Scan for the cell matching the given text and deliver its (x, y) coordinate at center. 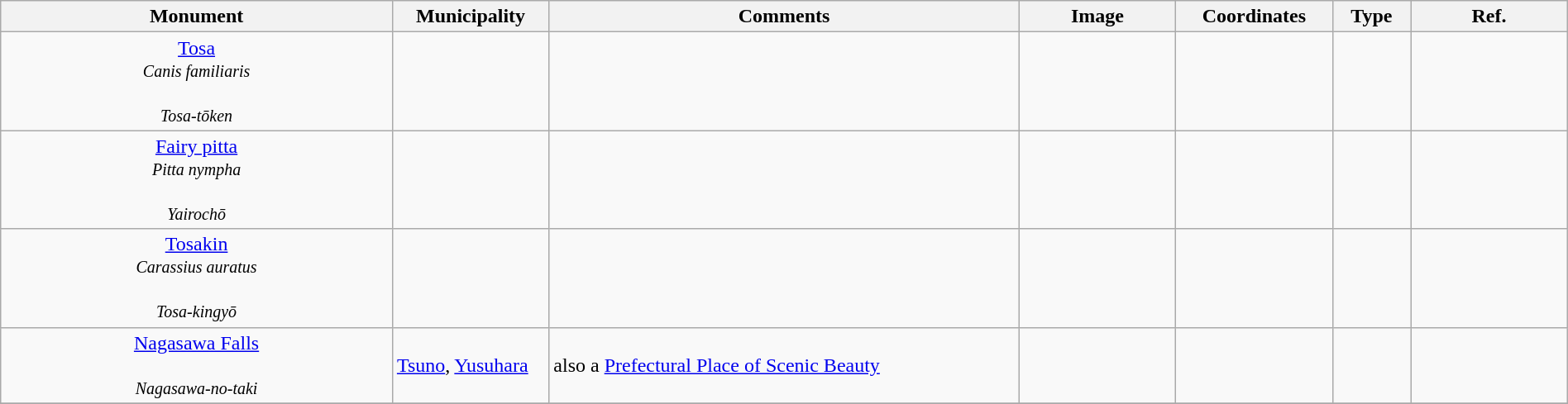
Ref. (1489, 17)
Nagasawa FallsNagasawa-no-taki (197, 365)
Comments (784, 17)
Monument (197, 17)
Type (1371, 17)
Municipality (470, 17)
TosakinCarassius auratusTosa-kingyō (197, 278)
TosaCanis familiarisTosa-tōken (197, 81)
Coordinates (1254, 17)
Image (1097, 17)
Tsuno, Yusuhara (470, 365)
also a Prefectural Place of Scenic Beauty (784, 365)
Fairy pittaPitta nymphaYairochō (197, 180)
